Determine the [X, Y] coordinate at the center of the cell enclosing the given text.  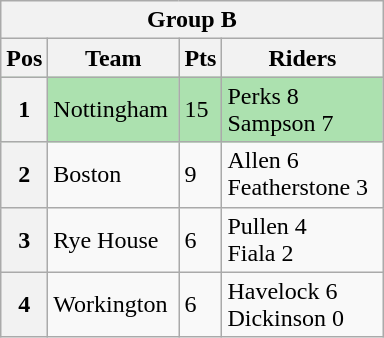
Pos [24, 58]
Workington [114, 304]
Riders [302, 58]
Pullen 4Fiala 2 [302, 240]
3 [24, 240]
Pts [200, 58]
Group B [192, 20]
9 [200, 174]
Perks 8Sampson 7 [302, 110]
Rye House [114, 240]
2 [24, 174]
Boston [114, 174]
1 [24, 110]
4 [24, 304]
Havelock 6Dickinson 0 [302, 304]
Team [114, 58]
Allen 6Featherstone 3 [302, 174]
15 [200, 110]
Nottingham [114, 110]
